Return the [X, Y] coordinate for the center point of the cell that contains the specified text.  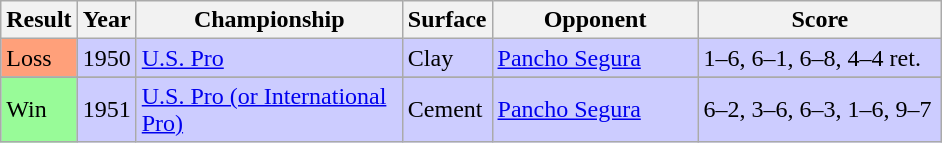
Cement [447, 110]
U.S. Pro [269, 58]
6–2, 3–6, 6–3, 1–6, 9–7 [820, 110]
U.S. Pro (or International Pro) [269, 110]
1–6, 6–1, 6–8, 4–4 ret. [820, 58]
Loss [39, 58]
Score [820, 20]
Championship [269, 20]
Year [106, 20]
Result [39, 20]
1951 [106, 110]
Clay [447, 58]
1950 [106, 58]
Surface [447, 20]
Win [39, 110]
Opponent [595, 20]
